Locate the cell with the specified text and output its [x, y] center coordinate. 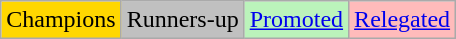
Promoted [296, 20]
Runners-up [182, 20]
Champions [61, 20]
Relegated [402, 20]
